Return the (X, Y) coordinate for the center point of the cell that contains the specified text.  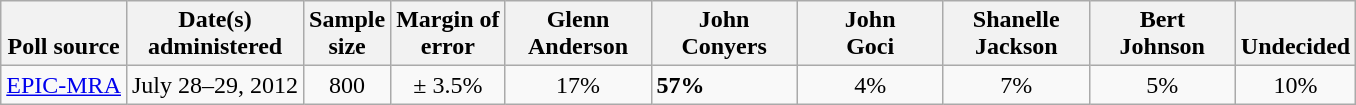
57% (724, 85)
800 (348, 85)
Poll source (64, 34)
JohnConyers (724, 34)
EPIC-MRA (64, 85)
Samplesize (348, 34)
ShanelleJackson (1016, 34)
7% (1016, 85)
5% (1162, 85)
GlennAnderson (578, 34)
JohnGoci (870, 34)
Undecided (1295, 34)
BertJohnson (1162, 34)
Margin oferror (448, 34)
Date(s)administered (214, 34)
4% (870, 85)
July 28–29, 2012 (214, 85)
± 3.5% (448, 85)
10% (1295, 85)
17% (578, 85)
